Scan for the cell matching the given text and deliver its [x, y] coordinate at center. 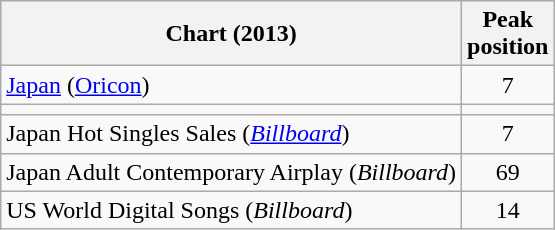
14 [508, 210]
Peakposition [508, 34]
69 [508, 172]
Japan (Oricon) [232, 85]
Chart (2013) [232, 34]
Japan Hot Singles Sales (Billboard) [232, 134]
Japan Adult Contemporary Airplay (Billboard) [232, 172]
US World Digital Songs (Billboard) [232, 210]
